Extract the (x, y) coordinate from the center of the cell holding the provided text.  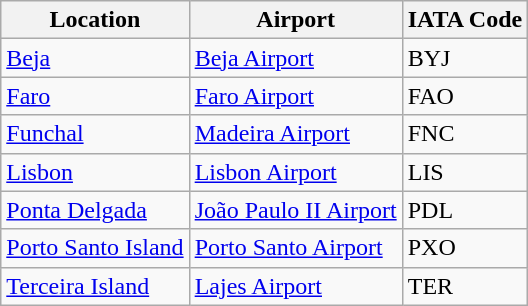
LIS (465, 172)
Beja (95, 58)
João Paulo II Airport (296, 210)
TER (465, 286)
Location (95, 20)
PXO (465, 248)
Terceira Island (95, 286)
Lisbon (95, 172)
Lajes Airport (296, 286)
BYJ (465, 58)
Faro Airport (296, 96)
FAO (465, 96)
Porto Santo Island (95, 248)
Ponta Delgada (95, 210)
Funchal (95, 134)
Beja Airport (296, 58)
Madeira Airport (296, 134)
PDL (465, 210)
Faro (95, 96)
Airport (296, 20)
IATA Code (465, 20)
FNC (465, 134)
Lisbon Airport (296, 172)
Porto Santo Airport (296, 248)
